Return (x, y) of the center of cell containing provided text 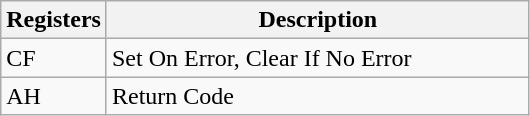
Description (318, 20)
Registers (54, 20)
AH (54, 96)
Set On Error, Clear If No Error (318, 58)
CF (54, 58)
Return Code (318, 96)
